Search for the cell housing the specified text and yield its [x, y] center coordinate. 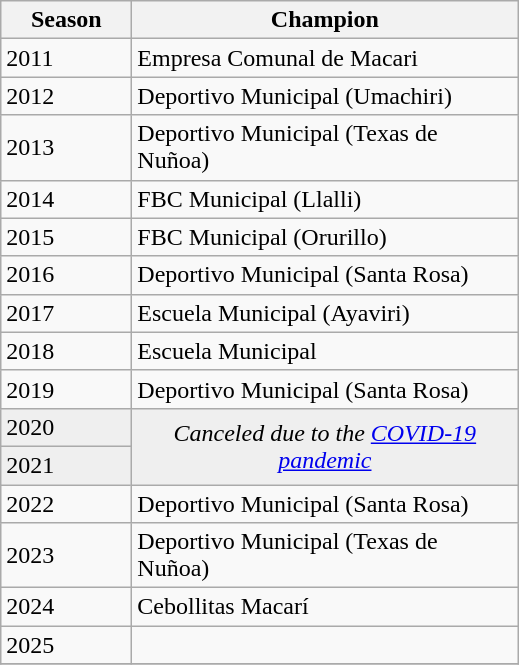
Champion [325, 20]
2011 [66, 58]
2020 [66, 427]
Deportivo Municipal (Umachiri) [325, 96]
2014 [66, 199]
2013 [66, 148]
Empresa Comunal de Macari [325, 58]
2025 [66, 645]
2023 [66, 556]
2021 [66, 465]
Escuela Municipal (Ayaviri) [325, 313]
2012 [66, 96]
Season [66, 20]
2022 [66, 503]
2015 [66, 237]
FBC Municipal (Orurillo) [325, 237]
2024 [66, 607]
Escuela Municipal [325, 351]
2018 [66, 351]
2017 [66, 313]
2019 [66, 389]
2016 [66, 275]
Canceled due to the COVID-19 pandemic [325, 446]
FBC Municipal (Llalli) [325, 199]
Cebollitas Macarí [325, 607]
